Scan for the cell matching the given text and deliver its (x, y) coordinate at center. 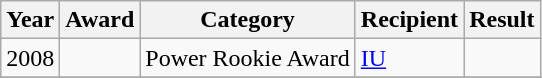
2008 (30, 58)
Year (30, 20)
Award (100, 20)
Recipient (409, 20)
Category (248, 20)
Power Rookie Award (248, 58)
Result (502, 20)
IU (409, 58)
